Scan for the cell matching the given text and deliver its [x, y] coordinate at center. 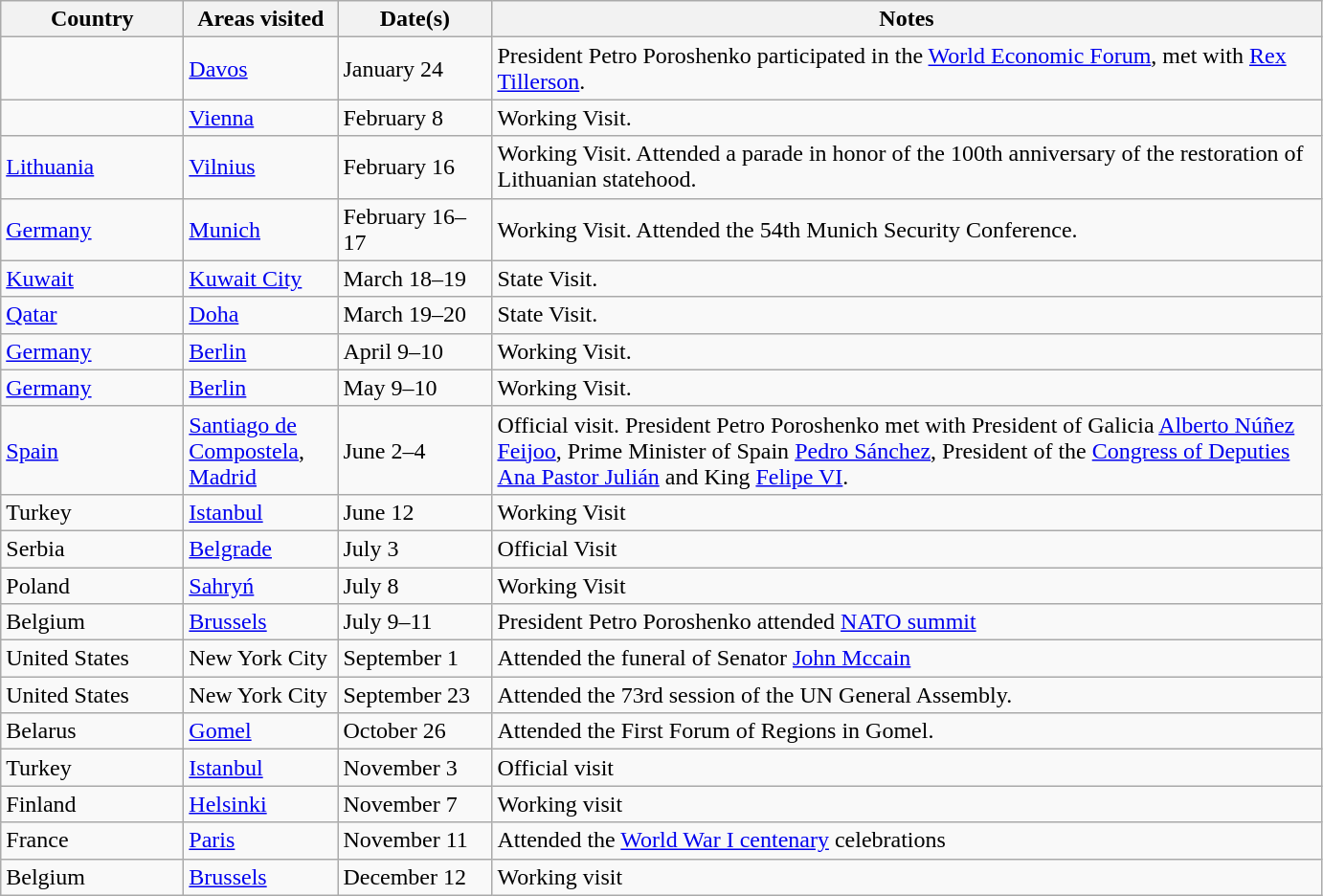
Areas visited [260, 19]
Serbia [92, 549]
September 23 [415, 695]
February 16 [415, 167]
June 12 [415, 512]
February 8 [415, 118]
Gomel [260, 731]
Official Visit [907, 549]
March 19–20 [415, 315]
Vienna [260, 118]
Poland [92, 585]
Kuwait City [260, 279]
Country [92, 19]
Attended the First Forum of Regions in Gomel. [907, 731]
Finland [92, 804]
Helsinki [260, 804]
Working Visit. Attended the 54th Munich Security Conference. [907, 230]
July 8 [415, 585]
Attended the 73rd session of the UN General Assembly. [907, 695]
Notes [907, 19]
March 18–19 [415, 279]
January 24 [415, 69]
Paris [260, 840]
December 12 [415, 877]
July 9–11 [415, 622]
June 2–4 [415, 450]
Munich [260, 230]
May 9–10 [415, 388]
November 11 [415, 840]
Date(s) [415, 19]
Kuwait [92, 279]
November 3 [415, 768]
Working Visit. Attended a parade in honor of the 100th anniversary of the restoration of Lithuanian statehood. [907, 167]
Attended the funeral of Senator John Mccain [907, 659]
Doha [260, 315]
Sahryń [260, 585]
France [92, 840]
Vilnius [260, 167]
Spain [92, 450]
President Petro Poroshenko attended NATO summit [907, 622]
July 3 [415, 549]
September 1 [415, 659]
February 16–17 [415, 230]
Belgrade [260, 549]
Belarus [92, 731]
Davos [260, 69]
Santiago de Compostela, Madrid [260, 450]
Qatar [92, 315]
Attended the World War I centenary celebrations [907, 840]
April 9–10 [415, 351]
November 7 [415, 804]
President Petro Poroshenko participated in the World Economic Forum, met with Rex Tillerson. [907, 69]
October 26 [415, 731]
Official visit [907, 768]
Lithuania [92, 167]
